Pinpoint the cell where the given text exists, returning its [x, y] midpoint coordinate. 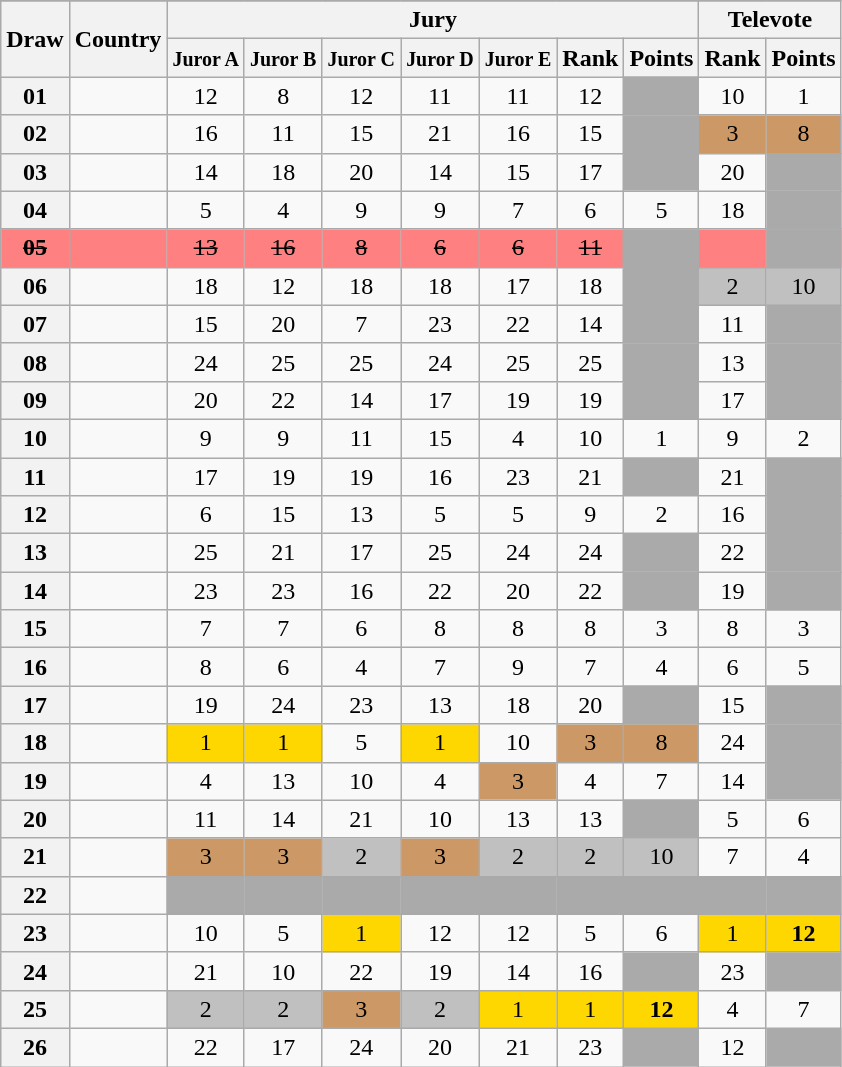
02 [35, 134]
08 [35, 362]
06 [35, 286]
09 [35, 400]
Draw [35, 39]
Country [118, 39]
01 [35, 96]
04 [35, 210]
Juror B [283, 58]
Juror E [518, 58]
03 [35, 172]
Juror D [440, 58]
26 [35, 1047]
Juror C [362, 58]
07 [35, 324]
05 [35, 248]
Jury [433, 20]
Juror A [206, 58]
Televote [770, 20]
